Provide the (X, Y) coordinate of the cell's center where the given text is located.  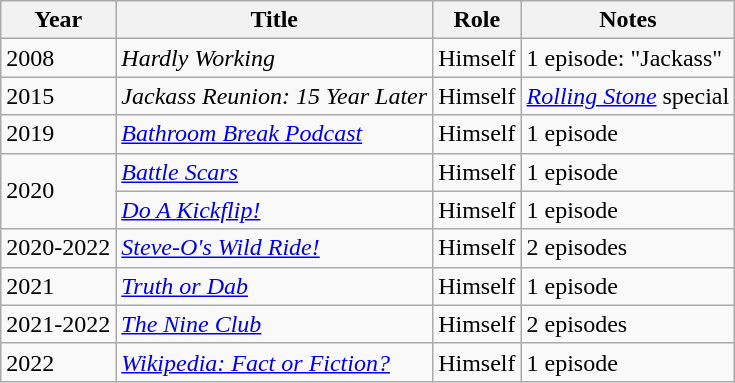
Truth or Dab (274, 286)
The Nine Club (274, 324)
Rolling Stone special (628, 96)
Jackass Reunion: 15 Year Later (274, 96)
2021-2022 (58, 324)
Steve-O's Wild Ride! (274, 248)
2020-2022 (58, 248)
2022 (58, 362)
2021 (58, 286)
Battle Scars (274, 172)
1 episode: "Jackass" (628, 58)
Do A Kickflip! (274, 210)
Title (274, 20)
2019 (58, 134)
Bathroom Break Podcast (274, 134)
Notes (628, 20)
2008 (58, 58)
2020 (58, 191)
2015 (58, 96)
Hardly Working (274, 58)
Wikipedia: Fact or Fiction? (274, 362)
Role (477, 20)
Year (58, 20)
